Return (X, Y) of the center of cell containing provided text 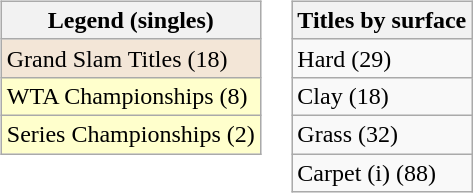
Clay (18) (382, 96)
Titles by surface (382, 20)
Carpet (i) (88) (382, 173)
Series Championships (2) (130, 134)
Grand Slam Titles (18) (130, 58)
Hard (29) (382, 58)
Legend (singles) (130, 20)
WTA Championships (8) (130, 96)
Grass (32) (382, 134)
